Return the [X, Y] coordinate for the center point of the cell that contains the specified text.  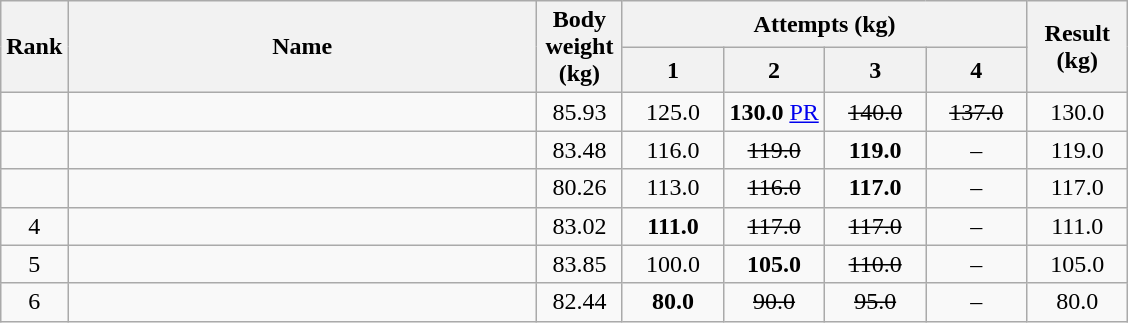
3 [876, 70]
Name [302, 47]
130.0 [1078, 112]
140.0 [876, 112]
80.26 [579, 188]
2 [774, 70]
6 [34, 302]
1 [672, 70]
5 [34, 264]
Attempts (kg) [824, 24]
90.0 [774, 302]
82.44 [579, 302]
83.02 [579, 226]
Result (kg) [1078, 47]
Body weight (kg) [579, 47]
110.0 [876, 264]
100.0 [672, 264]
Rank [34, 47]
83.48 [579, 150]
113.0 [672, 188]
85.93 [579, 112]
130.0 PR [774, 112]
83.85 [579, 264]
125.0 [672, 112]
95.0 [876, 302]
137.0 [976, 112]
